Find where the given text appears and provide that cell's center as [X, Y] coordinate. 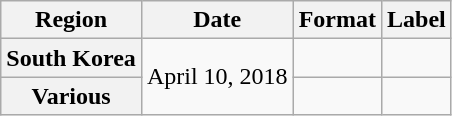
Date [217, 20]
South Korea [72, 58]
Label [416, 20]
Various [72, 96]
Format [337, 20]
Region [72, 20]
April 10, 2018 [217, 77]
